Find where the given text appears and provide that cell's center as (x, y) coordinate. 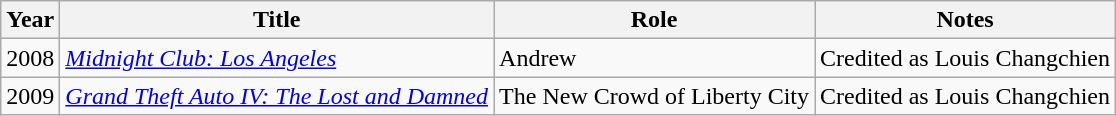
Notes (966, 20)
The New Crowd of Liberty City (654, 96)
Title (277, 20)
2009 (30, 96)
Year (30, 20)
Grand Theft Auto IV: The Lost and Damned (277, 96)
Andrew (654, 58)
2008 (30, 58)
Midnight Club: Los Angeles (277, 58)
Role (654, 20)
